Locate the cell with the specified text and output its [X, Y] center coordinate. 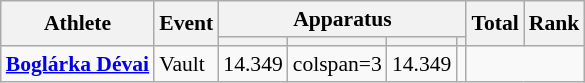
Boglárka Dévai [78, 64]
Vault [186, 64]
Apparatus [342, 19]
Athlete [78, 24]
colspan=3 [338, 64]
Rank [554, 24]
Total [494, 24]
Event [186, 24]
